Detect which cell encompasses the target text, then output its [X, Y] center coordinate. 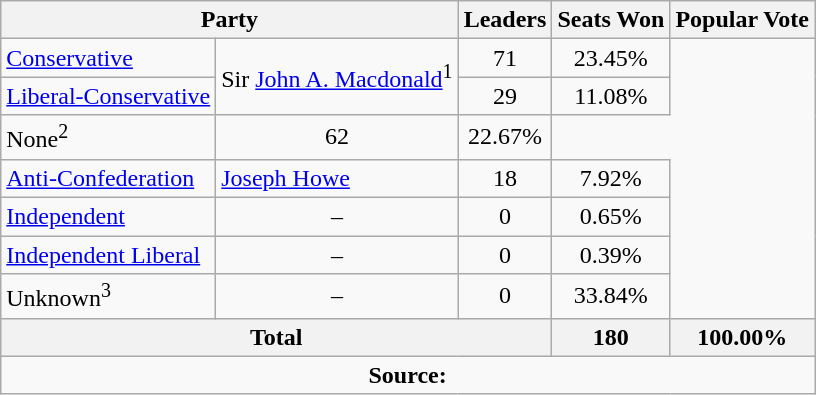
Total [276, 337]
Seats Won [611, 20]
0.39% [611, 255]
Sir John A. Macdonald1 [337, 77]
Popular Vote [742, 20]
Party [230, 20]
Leaders [505, 20]
29 [505, 96]
18 [505, 178]
180 [611, 337]
Independent Liberal [108, 255]
Independent [108, 217]
11.08% [611, 96]
Joseph Howe [337, 178]
Liberal-Conservative [108, 96]
Source: [408, 375]
0.65% [611, 217]
23.45% [611, 58]
62 [337, 138]
Unknown3 [108, 296]
Conservative [108, 58]
None2 [108, 138]
100.00% [742, 337]
71 [505, 58]
22.67% [505, 138]
33.84% [611, 296]
Anti-Confederation [108, 178]
7.92% [611, 178]
